Locate the cell with the specified text and output its (X, Y) center coordinate. 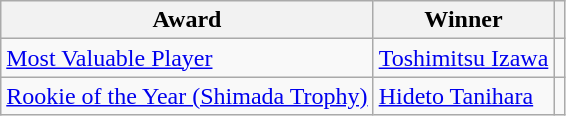
Award (187, 20)
Most Valuable Player (187, 58)
Toshimitsu Izawa (464, 58)
Hideto Tanihara (464, 96)
Rookie of the Year (Shimada Trophy) (187, 96)
Winner (464, 20)
